Find where the given text appears and provide that cell's center as (X, Y) coordinate. 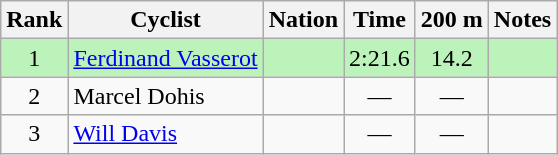
Time (380, 20)
Notes (522, 20)
2 (34, 96)
Cyclist (166, 20)
Marcel Dohis (166, 96)
2:21.6 (380, 58)
Ferdinand Vasserot (166, 58)
Rank (34, 20)
14.2 (452, 58)
Nation (303, 20)
Will Davis (166, 134)
200 m (452, 20)
1 (34, 58)
3 (34, 134)
